Find where the given text appears and provide that cell's center as (x, y) coordinate. 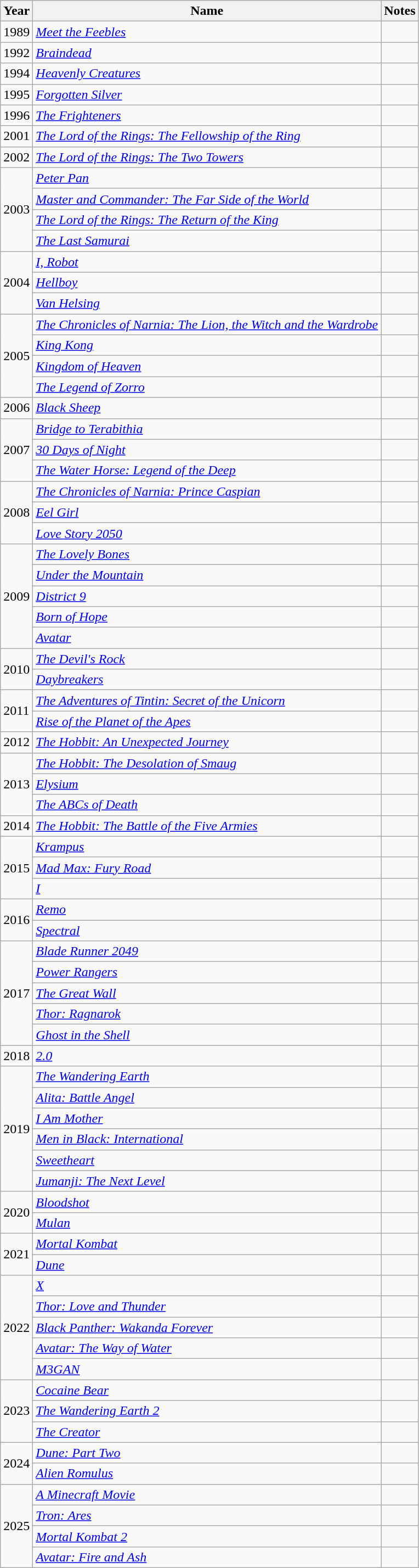
Black Sheep (207, 408)
Men in Black: International (207, 1139)
Year (16, 11)
2024 (16, 1463)
Kingdom of Heaven (207, 366)
Name (207, 11)
Alita: Battle Angel (207, 1097)
King Kong (207, 345)
I (207, 888)
Mulan (207, 1223)
I Am Mother (207, 1118)
Dune (207, 1264)
Thor: Ragnarok (207, 1014)
Van Helsing (207, 304)
The Lord of the Rings: The Two Towers (207, 157)
Mortal Kombat 2 (207, 1536)
Meet the Feebles (207, 32)
District 9 (207, 596)
The Wandering Earth (207, 1077)
Mad Max: Fury Road (207, 867)
2021 (16, 1254)
2018 (16, 1056)
The Lord of the Rings: The Fellowship of the Ring (207, 136)
Dune: Part Two (207, 1453)
The Frighteners (207, 115)
The ABCs of Death (207, 805)
Remo (207, 909)
Thor: Love and Thunder (207, 1307)
1992 (16, 53)
2003 (16, 209)
1995 (16, 94)
The Devil's Rock (207, 659)
Peter Pan (207, 178)
M3GAN (207, 1369)
The Wandering Earth 2 (207, 1411)
Born of Hope (207, 617)
Bloodshot (207, 1202)
2006 (16, 408)
The Great Wall (207, 993)
2022 (16, 1328)
2020 (16, 1212)
1996 (16, 115)
Power Rangers (207, 972)
The Legend of Zorro (207, 387)
2017 (16, 993)
The Lord of the Rings: The Return of the King (207, 220)
Daybreakers (207, 680)
2001 (16, 136)
X (207, 1286)
The Chronicles of Narnia: Prince Caspian (207, 491)
2012 (16, 742)
Love Story 2050 (207, 533)
Cocaine Bear (207, 1390)
2.0 (207, 1056)
2010 (16, 669)
Alien Romulus (207, 1474)
Black Panther: Wakanda Forever (207, 1328)
2005 (16, 356)
Eel Girl (207, 512)
The Chronicles of Narnia: The Lion, the Witch and the Wardrobe (207, 324)
2014 (16, 826)
Tron: Ares (207, 1515)
2011 (16, 711)
The Hobbit: The Desolation of Smaug (207, 763)
2013 (16, 784)
1994 (16, 74)
Heavenly Creatures (207, 74)
2015 (16, 867)
2023 (16, 1411)
Blade Runner 2049 (207, 951)
Sweetheart (207, 1160)
Master and Commander: The Far Side of the World (207, 199)
Avatar: The Way of Water (207, 1348)
Notes (400, 11)
2007 (16, 450)
2019 (16, 1129)
Spectral (207, 931)
Avatar (207, 638)
The Lovely Bones (207, 554)
Forgotten Silver (207, 94)
Braindead (207, 53)
2002 (16, 157)
Avatar: Fire and Ash (207, 1557)
2025 (16, 1526)
The Adventures of Tintin: Secret of the Unicorn (207, 701)
Ghost in the Shell (207, 1035)
2016 (16, 920)
The Water Horse: Legend of the Deep (207, 471)
2008 (16, 512)
The Hobbit: An Unexpected Journey (207, 742)
The Last Samurai (207, 240)
2004 (16, 283)
I, Robot (207, 262)
Jumanji: The Next Level (207, 1181)
Mortal Kombat (207, 1244)
Under the Mountain (207, 575)
A Minecraft Movie (207, 1494)
Krampus (207, 847)
Bridge to Terabithia (207, 429)
30 Days of Night (207, 450)
1989 (16, 32)
Hellboy (207, 283)
Rise of the Planet of the Apes (207, 721)
2009 (16, 596)
The Creator (207, 1432)
The Hobbit: The Battle of the Five Armies (207, 826)
Elysium (207, 784)
